Locate the cell with the specified text and output its [x, y] center coordinate. 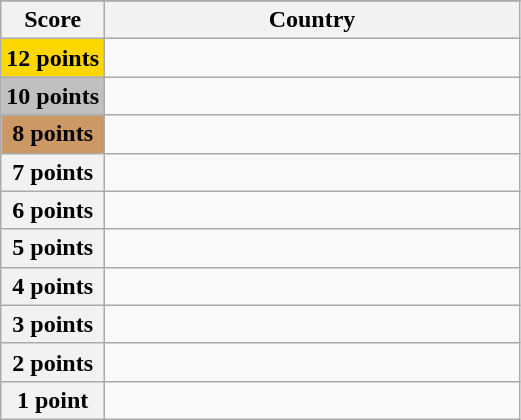
4 points [53, 286]
8 points [53, 134]
Score [53, 20]
2 points [53, 362]
Country [312, 20]
7 points [53, 172]
1 point [53, 400]
10 points [53, 96]
5 points [53, 248]
6 points [53, 210]
12 points [53, 58]
3 points [53, 324]
